Detect which cell encompasses the target text, then output its [X, Y] center coordinate. 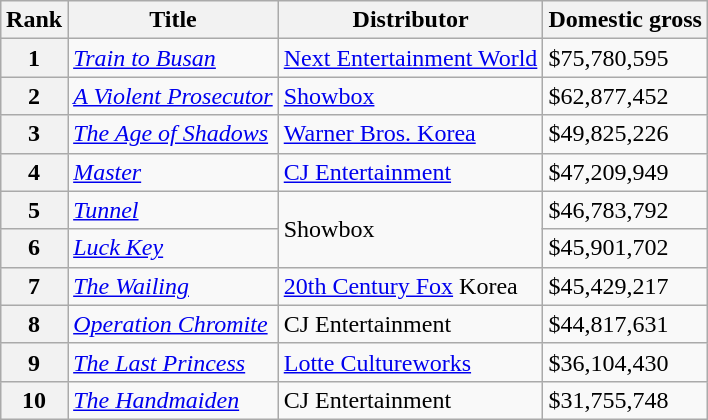
The Handmaiden [174, 400]
Distributor [410, 20]
$46,783,792 [626, 210]
$45,901,702 [626, 248]
Title [174, 20]
2 [34, 96]
$31,755,748 [626, 400]
8 [34, 324]
7 [34, 286]
3 [34, 134]
Domestic gross [626, 20]
Train to Busan [174, 58]
$44,817,631 [626, 324]
Warner Bros. Korea [410, 134]
20th Century Fox Korea [410, 286]
1 [34, 58]
Master [174, 172]
A Violent Prosecutor [174, 96]
Next Entertainment World [410, 58]
Tunnel [174, 210]
10 [34, 400]
$47,209,949 [626, 172]
5 [34, 210]
Lotte Cultureworks [410, 362]
$49,825,226 [626, 134]
Operation Chromite [174, 324]
9 [34, 362]
$36,104,430 [626, 362]
Rank [34, 20]
Luck Key [174, 248]
The Wailing [174, 286]
$75,780,595 [626, 58]
$62,877,452 [626, 96]
4 [34, 172]
$45,429,217 [626, 286]
The Last Princess [174, 362]
The Age of Shadows [174, 134]
6 [34, 248]
